Identify which cell holds the provided text, then report its (X, Y) central coordinate. 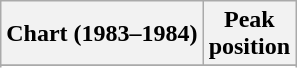
Chart (1983–1984) (102, 34)
Peakposition (249, 34)
